Search for the cell housing the specified text and yield its (X, Y) center coordinate. 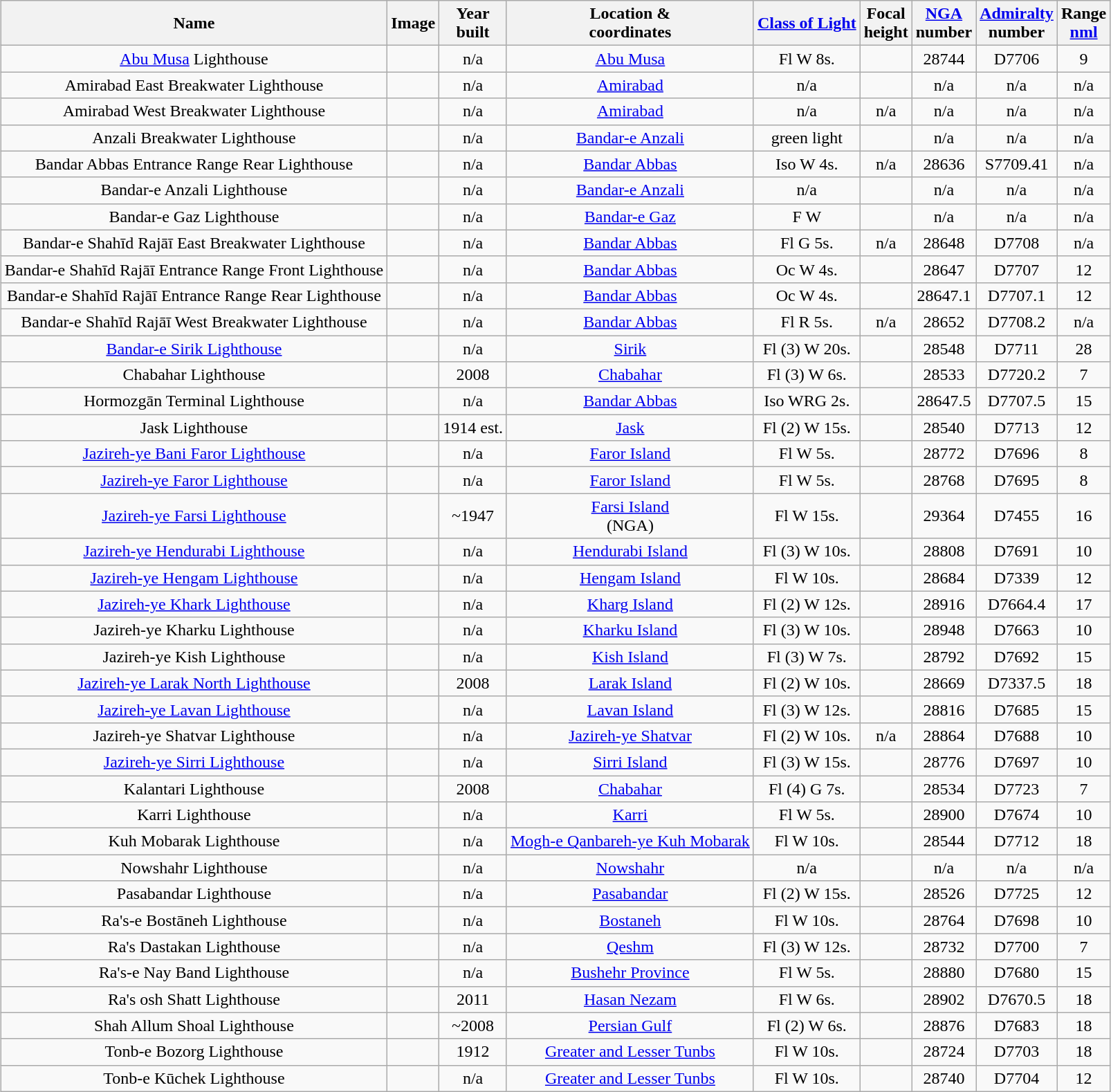
D7688 (1017, 736)
28792 (944, 657)
Jazireh-ye Shatvar (630, 736)
28 (1083, 348)
Fl W 6s. (807, 999)
28732 (944, 947)
D7720.2 (1017, 375)
D7706 (1017, 59)
28540 (944, 428)
16 (1083, 516)
S7709.41 (1017, 164)
Bostaneh (630, 920)
D7339 (1017, 578)
28548 (944, 348)
Bandar-e Shahīd Rajāī Entrance Range Front Lighthouse (194, 269)
Fl (3) W 15s. (807, 762)
28776 (944, 762)
28652 (944, 322)
Yearbuilt (473, 24)
D7691 (1017, 552)
Jask Lighthouse (194, 428)
D7711 (1017, 348)
Kharku Island (630, 630)
Fl (4) G 7s. (807, 788)
D7337.5 (1017, 683)
D7683 (1017, 1026)
Jask (630, 428)
Kharg Island (630, 604)
Tonb-e Kūchek Lighthouse (194, 1078)
Karri Lighthouse (194, 815)
28902 (944, 999)
Fl W 8s. (807, 59)
D7723 (1017, 788)
Nowshahr (630, 868)
Hengam Island (630, 578)
Jazireh-ye Khark Lighthouse (194, 604)
F W (807, 217)
Fl (2) W 12s. (807, 604)
NGAnumber (944, 24)
Ra's-e Nay Band Lighthouse (194, 973)
D7697 (1017, 762)
Pasabandar Lighthouse (194, 894)
28647 (944, 269)
Bandar-e Anzali Lighthouse (194, 190)
9 (1083, 59)
Fl (3) W 20s. (807, 348)
~2008 (473, 1026)
Bandar-e Shahīd Rajāī West Breakwater Lighthouse (194, 322)
Jazireh-ye Sirri Lighthouse (194, 762)
D7696 (1017, 454)
28669 (944, 683)
28808 (944, 552)
D7703 (1017, 1052)
28880 (944, 973)
Kalantari Lighthouse (194, 788)
28544 (944, 841)
D7700 (1017, 947)
Bandar-e Gaz (630, 217)
Fl R 5s. (807, 322)
D7704 (1017, 1078)
Jazireh-ye Larak North Lighthouse (194, 683)
Tonb-e Bozorg Lighthouse (194, 1052)
Bushehr Province (630, 973)
Farsi Island (NGA) (630, 516)
Mogh-e Qanbareh-ye Kuh Mobarak (630, 841)
Iso WRG 2s. (807, 401)
Jazireh-ye Farsi Lighthouse (194, 516)
Pasabandar (630, 894)
Lavan Island (630, 709)
Karri (630, 815)
D7712 (1017, 841)
Kish Island (630, 657)
17 (1083, 604)
28816 (944, 709)
Bandar-e Shahīd Rajāī Entrance Range Rear Lighthouse (194, 295)
28533 (944, 375)
Ra's Dastakan Lighthouse (194, 947)
28772 (944, 454)
Focalheight (885, 24)
28648 (944, 243)
Class of Light (807, 24)
Amirabad East Breakwater Lighthouse (194, 85)
28948 (944, 630)
28740 (944, 1078)
D7725 (1017, 894)
Jazireh-ye Lavan Lighthouse (194, 709)
D7674 (1017, 815)
Bandar-e Sirik Lighthouse (194, 348)
Fl G 5s. (807, 243)
Hasan Nezam (630, 999)
28684 (944, 578)
D7695 (1017, 480)
D7663 (1017, 630)
D7708 (1017, 243)
28526 (944, 894)
Ra's-e Bostāneh Lighthouse (194, 920)
Jazireh-ye Hengam Lighthouse (194, 578)
D7685 (1017, 709)
Jazireh-ye Kish Lighthouse (194, 657)
Iso W 4s. (807, 164)
Abu Musa Lighthouse (194, 59)
1912 (473, 1052)
Jazireh-ye Kharku Lighthouse (194, 630)
Jazireh-ye Faror Lighthouse (194, 480)
Fl (3) W 7s. (807, 657)
D7670.5 (1017, 999)
D7455 (1017, 516)
28900 (944, 815)
28768 (944, 480)
2011 (473, 999)
Image (414, 24)
28916 (944, 604)
Larak Island (630, 683)
28534 (944, 788)
Kuh Mobarak Lighthouse (194, 841)
Hendurabi Island (630, 552)
Hormozgān Terminal Lighthouse (194, 401)
Abu Musa (630, 59)
Shah Allum Shoal Lighthouse (194, 1026)
Fl W 15s. (807, 516)
Nowshahr Lighthouse (194, 868)
D7698 (1017, 920)
D7713 (1017, 428)
Persian Gulf (630, 1026)
Rangenml (1083, 24)
D7707 (1017, 269)
D7707.1 (1017, 295)
D7707.5 (1017, 401)
28744 (944, 59)
Amirabad West Breakwater Lighthouse (194, 111)
Bandar Abbas Entrance Range Rear Lighthouse (194, 164)
28724 (944, 1052)
28876 (944, 1026)
Bandar-e Shahīd Rajāī East Breakwater Lighthouse (194, 243)
D7692 (1017, 657)
Chabahar Lighthouse (194, 375)
Location & coordinates (630, 24)
Ra's osh Shatt Lighthouse (194, 999)
D7680 (1017, 973)
Sirik (630, 348)
Qeshm (630, 947)
green light (807, 138)
D7664.4 (1017, 604)
Anzali Breakwater Lighthouse (194, 138)
28764 (944, 920)
Jazireh-ye Shatvar Lighthouse (194, 736)
Fl (2) W 6s. (807, 1026)
28647.1 (944, 295)
29364 (944, 516)
Admiraltynumber (1017, 24)
Sirri Island (630, 762)
Name (194, 24)
28636 (944, 164)
Jazireh-ye Bani Faror Lighthouse (194, 454)
Bandar-e Gaz Lighthouse (194, 217)
28864 (944, 736)
28647.5 (944, 401)
~1947 (473, 516)
1914 est. (473, 428)
Fl (3) W 6s. (807, 375)
Jazireh-ye Hendurabi Lighthouse (194, 552)
D7708.2 (1017, 322)
